Return (x, y) of the center of cell containing provided text 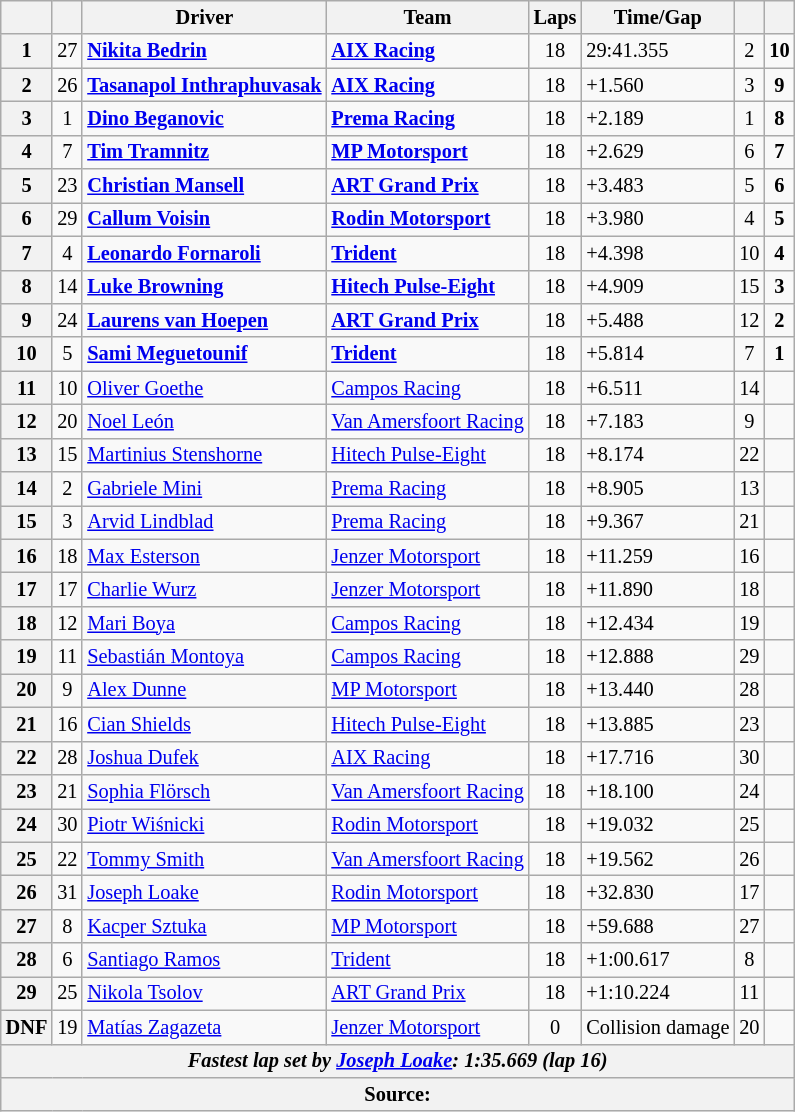
31 (67, 892)
+32.830 (658, 892)
+13.440 (658, 690)
+8.174 (658, 455)
+4.909 (658, 287)
+5.814 (658, 354)
+12.888 (658, 657)
+2.629 (658, 152)
Team (427, 17)
29:41.355 (658, 51)
Christian Mansell (204, 186)
+13.885 (658, 724)
Mari Boya (204, 623)
Fastest lap set by Joseph Loake: 1:35.669 (lap 16) (398, 1061)
Sebastián Montoya (204, 657)
Noel León (204, 421)
Piotr Wiśnicki (204, 825)
+1:10.224 (658, 993)
+17.716 (658, 758)
Joshua Dufek (204, 758)
Alex Dunne (204, 690)
Source: (398, 1094)
Arvid Lindblad (204, 522)
+5.488 (658, 320)
Sami Meguetounif (204, 354)
Nikita Bedrin (204, 51)
Oliver Goethe (204, 388)
Kacper Sztuka (204, 926)
Nikola Tsolov (204, 993)
Dino Beganovic (204, 118)
+1:00.617 (658, 960)
Laps (556, 17)
+3.483 (658, 186)
Leonardo Fornaroli (204, 253)
Gabriele Mini (204, 489)
Tim Tramnitz (204, 152)
Collision damage (658, 1027)
+18.100 (658, 791)
+3.980 (658, 219)
+6.511 (658, 388)
Joseph Loake (204, 892)
+9.367 (658, 522)
+59.688 (658, 926)
Callum Voisin (204, 219)
Tasanapol Inthraphuvasak (204, 85)
Laurens van Hoepen (204, 320)
+1.560 (658, 85)
+11.890 (658, 589)
Tommy Smith (204, 859)
Santiago Ramos (204, 960)
Charlie Wurz (204, 589)
Matías Zagazeta (204, 1027)
+2.189 (658, 118)
Driver (204, 17)
Martinius Stenshorne (204, 455)
Sophia Flörsch (204, 791)
DNF (27, 1027)
+11.259 (658, 556)
+19.562 (658, 859)
+4.398 (658, 253)
+12.434 (658, 623)
Max Esterson (204, 556)
0 (556, 1027)
+7.183 (658, 421)
+8.905 (658, 489)
Time/Gap (658, 17)
+19.032 (658, 825)
Luke Browning (204, 287)
Cian Shields (204, 724)
